Capture the cell that displays the provided text and extract its (X, Y) central coordinate. 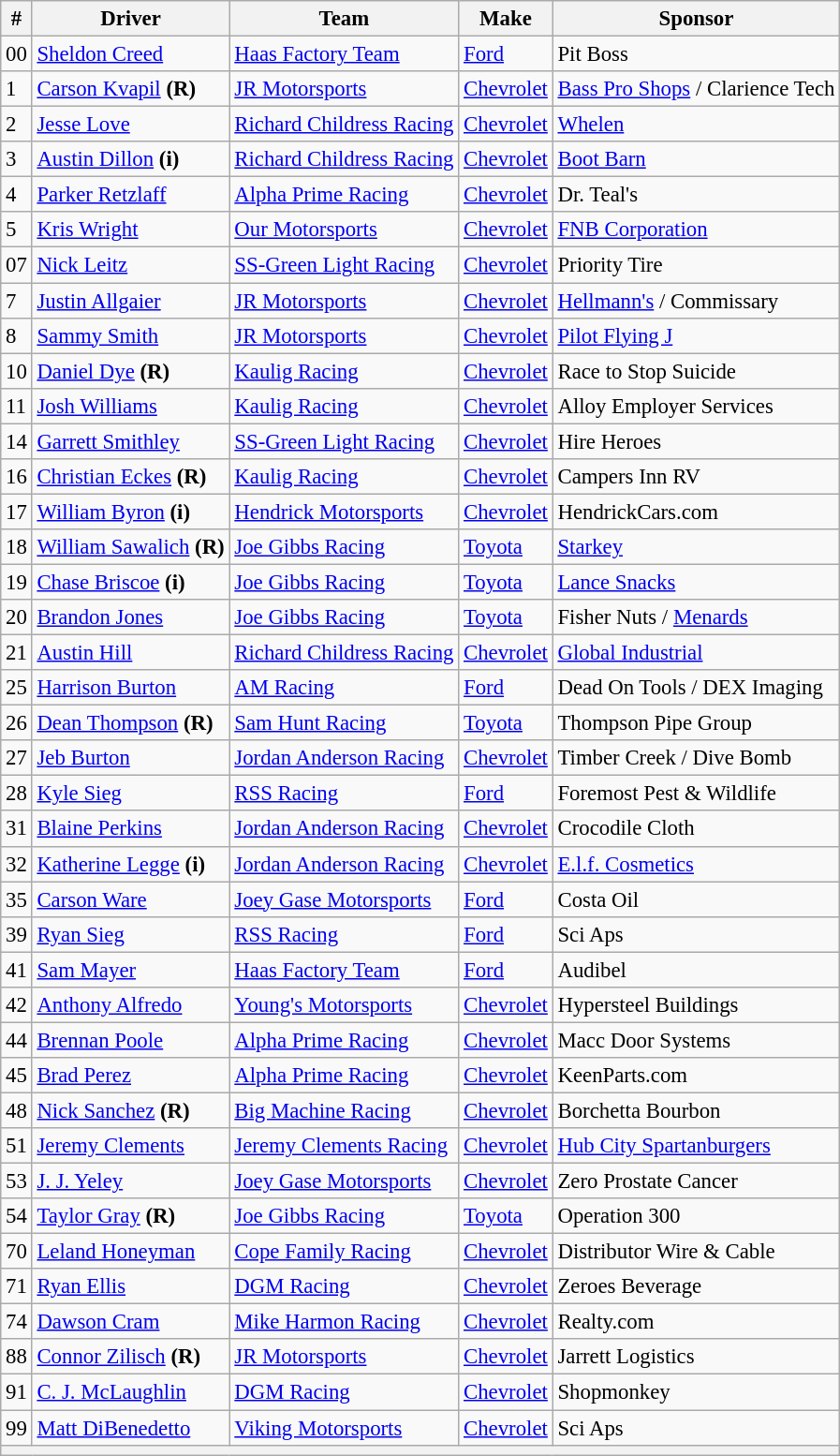
28 (17, 794)
Justin Allgaier (131, 301)
Macc Door Systems (697, 1040)
31 (17, 829)
Thompson Pipe Group (697, 723)
Katherine Legge (i) (131, 864)
Brennan Poole (131, 1040)
William Byron (i) (131, 512)
Nick Sanchez (R) (131, 1110)
Dawson Cram (131, 1322)
Hellmann's / Commissary (697, 301)
Cope Family Racing (345, 1252)
Sammy Smith (131, 335)
Bass Pro Shops / Clarience Tech (697, 89)
Whelen (697, 125)
Austin Hill (131, 653)
Garrett Smithley (131, 441)
19 (17, 582)
Fisher Nuts / Menards (697, 617)
Realty.com (697, 1322)
Shopmonkey (697, 1392)
Hub City Spartanburgers (697, 1146)
Young's Motorsports (345, 1005)
35 (17, 899)
7 (17, 301)
Austin Dillon (i) (131, 159)
Leland Honeyman (131, 1252)
42 (17, 1005)
Priority Tire (697, 265)
Jarrett Logistics (697, 1358)
18 (17, 547)
54 (17, 1216)
99 (17, 1428)
91 (17, 1392)
00 (17, 54)
HendrickCars.com (697, 512)
27 (17, 758)
Operation 300 (697, 1216)
Viking Motorsports (345, 1428)
Team (345, 19)
Hypersteel Buildings (697, 1005)
Brad Perez (131, 1076)
Connor Zilisch (R) (131, 1358)
Dr. Teal's (697, 195)
Christian Eckes (R) (131, 477)
Alloy Employer Services (697, 406)
J. J. Yeley (131, 1181)
16 (17, 477)
Foremost Pest & Wildlife (697, 794)
Borchetta Bourbon (697, 1110)
10 (17, 371)
Distributor Wire & Cable (697, 1252)
Harrison Burton (131, 688)
32 (17, 864)
Crocodile Cloth (697, 829)
Carson Ware (131, 899)
Jesse Love (131, 125)
FNB Corporation (697, 230)
Ryan Sieg (131, 934)
Sheldon Creed (131, 54)
Ryan Ellis (131, 1286)
Sam Hunt Racing (345, 723)
Zero Prostate Cancer (697, 1181)
71 (17, 1286)
Hendrick Motorsports (345, 512)
44 (17, 1040)
Race to Stop Suicide (697, 371)
Chase Briscoe (i) (131, 582)
Driver (131, 19)
11 (17, 406)
Audibel (697, 970)
Jeb Burton (131, 758)
Jeremy Clements (131, 1146)
8 (17, 335)
39 (17, 934)
26 (17, 723)
Kyle Sieg (131, 794)
Daniel Dye (R) (131, 371)
Starkey (697, 547)
Parker Retzlaff (131, 195)
Jeremy Clements Racing (345, 1146)
41 (17, 970)
Mike Harmon Racing (345, 1322)
20 (17, 617)
Blaine Perkins (131, 829)
4 (17, 195)
Hire Heroes (697, 441)
Kris Wright (131, 230)
William Sawalich (R) (131, 547)
Zeroes Beverage (697, 1286)
Carson Kvapil (R) (131, 89)
Brandon Jones (131, 617)
53 (17, 1181)
Sponsor (697, 19)
Pilot Flying J (697, 335)
Sam Mayer (131, 970)
88 (17, 1358)
Anthony Alfredo (131, 1005)
Dead On Tools / DEX Imaging (697, 688)
AM Racing (345, 688)
Nick Leitz (131, 265)
48 (17, 1110)
25 (17, 688)
Timber Creek / Dive Bomb (697, 758)
21 (17, 653)
C. J. McLaughlin (131, 1392)
Dean Thompson (R) (131, 723)
2 (17, 125)
KeenParts.com (697, 1076)
Big Machine Racing (345, 1110)
E.l.f. Cosmetics (697, 864)
17 (17, 512)
45 (17, 1076)
3 (17, 159)
70 (17, 1252)
14 (17, 441)
Boot Barn (697, 159)
Josh Williams (131, 406)
Lance Snacks (697, 582)
Global Industrial (697, 653)
Our Motorsports (345, 230)
5 (17, 230)
Matt DiBenedetto (131, 1428)
Make (506, 19)
07 (17, 265)
Pit Boss (697, 54)
Taylor Gray (R) (131, 1216)
74 (17, 1322)
# (17, 19)
51 (17, 1146)
Campers Inn RV (697, 477)
1 (17, 89)
Costa Oil (697, 899)
